Determine the (x, y) coordinate at the center of the cell enclosing the given text.  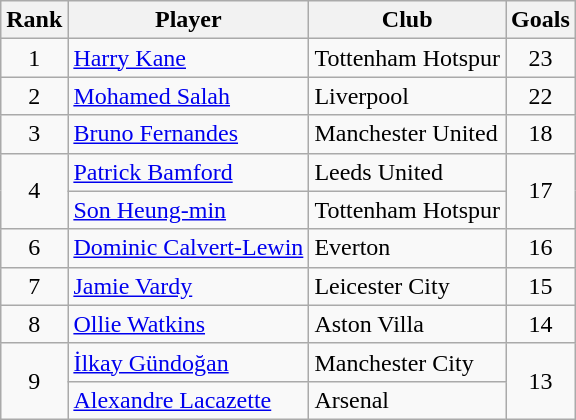
Liverpool (408, 96)
Aston Villa (408, 324)
Leicester City (408, 286)
9 (34, 381)
Dominic Calvert-Lewin (188, 248)
6 (34, 248)
Patrick Bamford (188, 172)
8 (34, 324)
2 (34, 96)
13 (541, 381)
Arsenal (408, 400)
Everton (408, 248)
4 (34, 191)
1 (34, 58)
17 (541, 191)
14 (541, 324)
Jamie Vardy (188, 286)
3 (34, 134)
Son Heung-min (188, 210)
23 (541, 58)
Harry Kane (188, 58)
18 (541, 134)
Ollie Watkins (188, 324)
7 (34, 286)
Manchester City (408, 362)
Rank (34, 20)
Leeds United (408, 172)
Bruno Fernandes (188, 134)
15 (541, 286)
Alexandre Lacazette (188, 400)
Goals (541, 20)
İlkay Gündoğan (188, 362)
Mohamed Salah (188, 96)
Manchester United (408, 134)
16 (541, 248)
22 (541, 96)
Player (188, 20)
Club (408, 20)
